Capture the cell that displays the provided text and extract its [x, y] central coordinate. 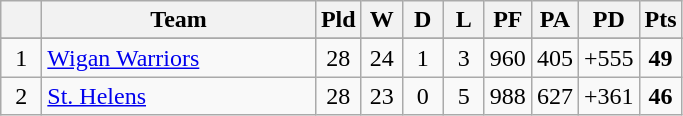
Pts [660, 20]
Wigan Warriors [179, 58]
Team [179, 20]
Pld [338, 20]
St. Helens [179, 96]
3 [464, 58]
24 [382, 58]
49 [660, 58]
+361 [608, 96]
2 [22, 96]
23 [382, 96]
405 [554, 58]
960 [508, 58]
0 [422, 96]
988 [508, 96]
46 [660, 96]
D [422, 20]
627 [554, 96]
PA [554, 20]
PF [508, 20]
5 [464, 96]
W [382, 20]
PD [608, 20]
+555 [608, 58]
L [464, 20]
